Detect which cell encompasses the target text, then output its (x, y) center coordinate. 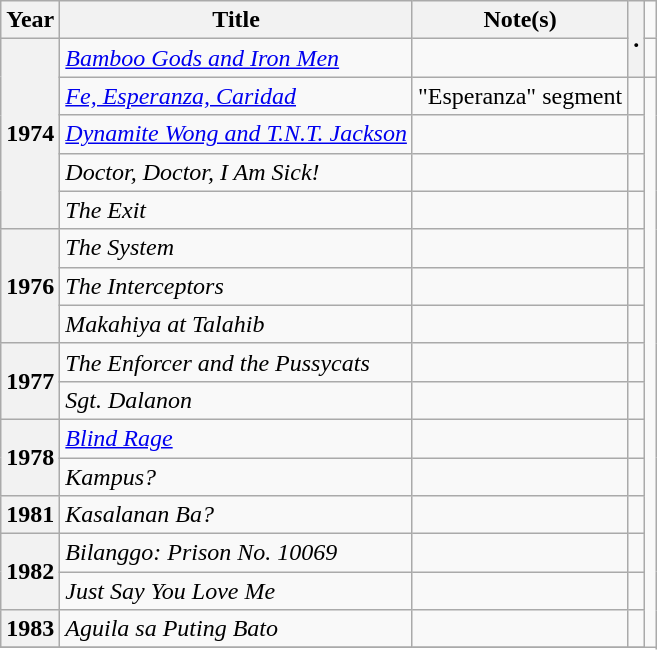
1982 (30, 572)
Note(s) (520, 20)
Bilanggo: Prison No. 10069 (236, 553)
Bamboo Gods and Iron Men (236, 58)
1983 (30, 629)
. (636, 39)
The Enforcer and the Pussycats (236, 362)
Aguila sa Puting Bato (236, 629)
Makahiya at Talahib (236, 324)
Kampus? (236, 477)
Kasalanan Ba? (236, 515)
The Exit (236, 210)
The Interceptors (236, 286)
Year (30, 20)
Sgt. Dalanon (236, 400)
Dynamite Wong and T.N.T. Jackson (236, 134)
Doctor, Doctor, I Am Sick! (236, 172)
Just Say You Love Me (236, 591)
1978 (30, 457)
1976 (30, 286)
The System (236, 248)
Title (236, 20)
1981 (30, 515)
1974 (30, 134)
"Esperanza" segment (520, 96)
Blind Rage (236, 438)
1977 (30, 381)
Fe, Esperanza, Caridad (236, 96)
